Extract the (x, y) coordinate from the center of the cell holding the provided text.  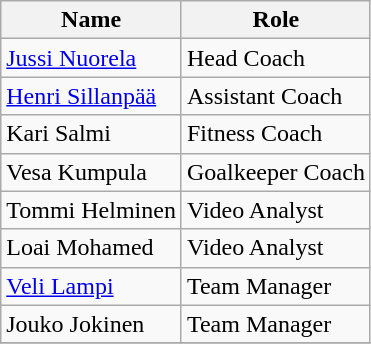
Fitness Coach (276, 134)
Henri Sillanpää (92, 96)
Vesa Kumpula (92, 172)
Jussi Nuorela (92, 58)
Name (92, 20)
Loai Mohamed (92, 248)
Head Coach (276, 58)
Goalkeeper Coach (276, 172)
Veli Lampi (92, 286)
Role (276, 20)
Kari Salmi (92, 134)
Assistant Coach (276, 96)
Jouko Jokinen (92, 324)
Tommi Helminen (92, 210)
